Determine the (x, y) coordinate at the center of the cell enclosing the given text.  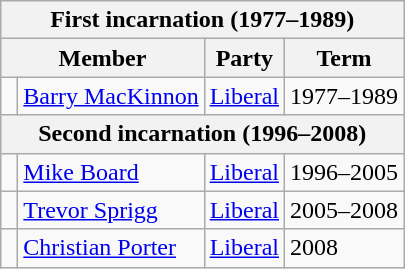
Party (244, 58)
1977–1989 (344, 96)
Christian Porter (111, 248)
Member (102, 58)
Barry MacKinnon (111, 96)
Second incarnation (1996–2008) (202, 134)
2008 (344, 248)
1996–2005 (344, 172)
Mike Board (111, 172)
Term (344, 58)
2005–2008 (344, 210)
First incarnation (1977–1989) (202, 20)
Trevor Sprigg (111, 210)
